For the text-containing cell, return its midpoint in [x, y] coordinate format. 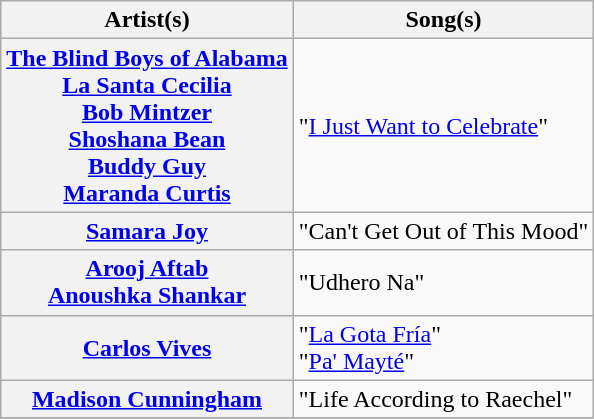
Arooj Aftab Anoushka Shankar [147, 282]
Carlos Vives [147, 348]
Artist(s) [147, 20]
The Blind Boys of Alabama La Santa Cecilia Bob Mintzer Shoshana Bean Buddy Guy Maranda Curtis [147, 126]
"I Just Want to Celebrate" [444, 126]
"La Gota Fría" "Pa' Mayté" [444, 348]
"Life According to Raechel" [444, 399]
Madison Cunningham [147, 399]
Samara Joy [147, 231]
Song(s) [444, 20]
"Udhero Na" [444, 282]
"Can't Get Out of This Mood" [444, 231]
